Scan for the cell matching the given text and deliver its [X, Y] coordinate at center. 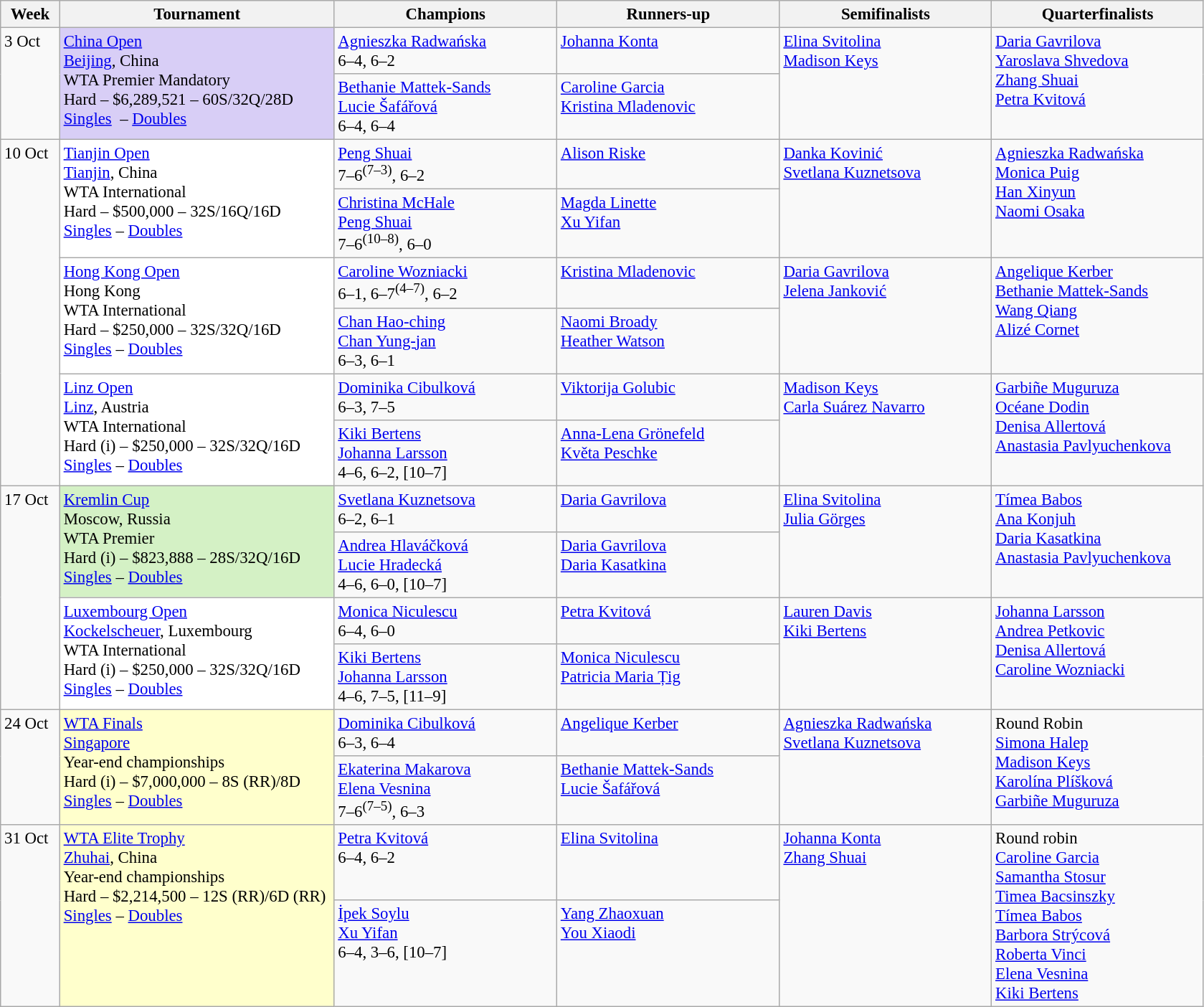
Kiki Bertens Johanna Larsson 4–6, 7–5, [11–9] [446, 677]
Caroline Wozniacki 6–1, 6–7(4–7), 6–2 [446, 283]
Kristina Mladenovic [668, 283]
WTA Finals SingaporeYear-end championshipsHard (i) – $7,000,000 – 8S (RR)/8DSingles – Doubles [196, 767]
Chan Hao-ching Chan Yung-jan 6–3, 6–1 [446, 341]
10 Oct [30, 313]
Johanna Konta [668, 52]
China Open Beijing, ChinaWTA Premier MandatoryHard – $6,289,521 – 60S/32Q/28DSingles – Doubles [196, 84]
Tournament [196, 14]
Elina Svitolina Julia Görges [886, 542]
Petra Kvitová 6–4, 6–2 [446, 862]
Garbiñe Muguruza Océane Dodin Denisa Allertová Anastasia Pavlyuchenkova [1098, 430]
Madison Keys Carla Suárez Navarro [886, 430]
Yang Zhaoxuan You Xiaodi [668, 954]
Magda Linette Xu Yifan [668, 224]
Monica Niculescu Patricia Maria Țig [668, 677]
Week [30, 14]
3 Oct [30, 84]
Daria Gavrilova [668, 509]
Naomi Broady Heather Watson [668, 341]
Agnieszka Radwańska 6–4, 6–2 [446, 52]
Johanna Larsson Andrea Petkovic Denisa Allertová Caroline Wozniacki [1098, 653]
Dominika Cibulková 6–3, 6–4 [446, 733]
Angelique Kerber Bethanie Mattek-Sands Wang Qiang Alizé Cornet [1098, 316]
WTA Elite Trophy Zhuhai, ChinaYear-end championshipsHard – $2,214,500 – 12S (RR)/6D (RR)Singles – Doubles [196, 916]
Alison Riske [668, 165]
Linz Open Linz, AustriaWTA InternationalHard (i) – $250,000 – 32S/32Q/16DSingles – Doubles [196, 430]
Agnieszka Radwańska Monica Puig Han Xinyun Naomi Osaka [1098, 199]
17 Oct [30, 597]
Daria Gavrilova Yaroslava Shvedova Zhang Shuai Petra Kvitová [1098, 84]
Runners-up [668, 14]
Elina Svitolina Madison Keys [886, 84]
Dominika Cibulková 6–3, 7–5 [446, 397]
Tianjin Open Tianjin, ChinaWTA InternationalHard – $500,000 – 32S/16Q/16DSingles – Doubles [196, 199]
Monica Niculescu6–4, 6–0 [446, 621]
Viktorija Golubic [668, 397]
Ekaterina Makarova Elena Vesnina 7–6(7–5), 6–3 [446, 790]
Kremlin Cup Moscow, RussiaWTA PremierHard (i) – $823,888 – 28S/32Q/16DSingles – Doubles [196, 542]
Kiki Bertens Johanna Larsson4–6, 6–2, [10–7] [446, 453]
24 Oct [30, 767]
Round Robin Simona Halep Madison Keys Karolína Plíšková Garbiñe Muguruza [1098, 767]
Bethanie Mattek-Sands Lucie Šafářová 6–4, 6–4 [446, 107]
Daria Gavrilova Daria Kasatkina [668, 565]
Semifinalists [886, 14]
Svetlana Kuznetsova 6–2, 6–1 [446, 509]
Quarterfinalists [1098, 14]
Round robin Caroline Garcia Samantha Stosur Timea Bacsinszky Tímea Babos Barbora Strýcová Roberta Vinci Elena Vesnina Kiki Bertens [1098, 916]
31 Oct [30, 916]
Angelique Kerber [668, 733]
Johanna Konta Zhang Shuai [886, 916]
Christina McHale Peng Shuai 7–6(10–8), 6–0 [446, 224]
Luxembourg Open Kockelscheuer, LuxembourgWTA InternationalHard (i) – $250,000 – 32S/32Q/16DSingles – Doubles [196, 653]
Peng Shuai 7–6(7–3), 6–2 [446, 165]
İpek Soylu Xu Yifan 6–4, 3–6, [10–7] [446, 954]
Agnieszka Radwańska Svetlana Kuznetsova [886, 767]
Hong Kong Open Hong KongWTA InternationalHard – $250,000 – 32S/32Q/16DSingles – Doubles [196, 316]
Andrea Hlaváčková Lucie Hradecká4–6, 6–0, [10–7] [446, 565]
Tímea Babos Ana Konjuh Daria Kasatkina Anastasia Pavlyuchenkova [1098, 542]
Anna-Lena Grönefeld Květa Peschke [668, 453]
Champions [446, 14]
Caroline Garcia Kristina Mladenovic [668, 107]
Elina Svitolina [668, 862]
Lauren Davis Kiki Bertens [886, 653]
Bethanie Mattek-Sands Lucie Šafářová [668, 790]
Petra Kvitová [668, 621]
Daria Gavrilova Jelena Janković [886, 316]
Danka Kovinić Svetlana Kuznetsova [886, 199]
